Extract the (X, Y) coordinate from the center of the cell holding the provided text.  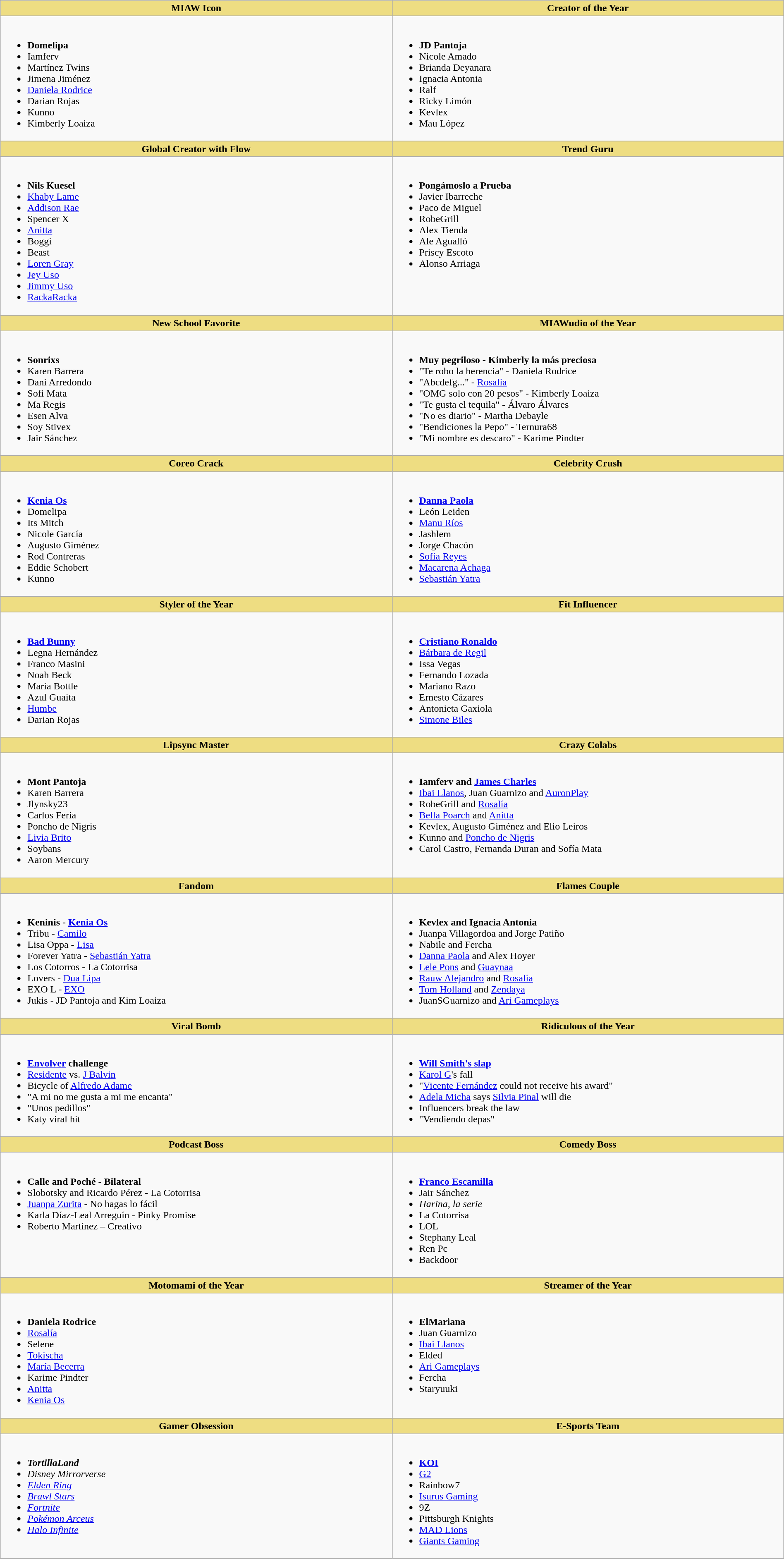
Danna Paola León LeidenManu RíosJashlemJorge ChacónSofía ReyesMacarena AchagaSebastián Yatra (588, 534)
Creator of the Year (588, 8)
Celebrity Crush (588, 464)
ElMarianaJuan GuarnizoIbai LlanosEldedAri GameplaysFerchaStaryuuki (588, 1356)
Gamer Obsession (196, 1426)
Franco EscamillaJair SánchezHarina, la serieLa CotorrisaLOLStephany LealRen PcBackdoor (588, 1215)
Global Creator with Flow (196, 149)
Daniela RodriceRosalíaSeleneTokischaMaría BecerraKarime PindterAnittaKenia Os (196, 1356)
KOIG2Rainbow7Isurus Gaming9ZPittsburgh KnightsMAD LionsGiants Gaming (588, 1496)
MIAWudio of the Year (588, 323)
Crazy Colabs (588, 745)
Streamer of the Year (588, 1285)
Ridiculous of the Year (588, 1026)
MIAW Icon (196, 8)
Cristiano RonaldoBárbara de RegilIssa VegasFernando LozadaMariano RazoErnesto CázaresAntonieta GaxiolaSimone Biles (588, 674)
Lipsync Master (196, 745)
JD Pantoja Nicole AmadoBrianda DeyanaraIgnacia AntoniaRalfRicky LimónKevlexMau López (588, 79)
E-Sports Team (588, 1426)
Comedy Boss (588, 1145)
Bad BunnyLegna HernándezFranco MasiniNoah BeckMaría BottleAzul GuaitaHumbeDarian Rojas (196, 674)
Podcast Boss (196, 1145)
Mont Pantoja Karen BarreraJlynsky23Carlos FeriaPoncho de NigrisLivia BritoSoybansAaron Mercury (196, 815)
Kenia Os DomelipaIts MitchNicole GarcíaAugusto GiménezRod ContrerasEddie SchobertKunno (196, 534)
Flames Couple (588, 885)
TortillaLandDisney MirrorverseElden RingBrawl StarsFortnitePokémon ArceusHalo Infinite (196, 1496)
Domelipa IamfervMartínez TwinsJimena JiménezDaniela RodriceDarian RojasKunnoKimberly Loaiza (196, 79)
Sonrixs Karen BarreraDani ArredondoSofi MataMa RegisEsen AlvaSoy StivexJair Sánchez (196, 393)
Pongámoslo a Prueba Javier IbarrechePaco de MiguelRobeGrillAlex TiendaAle AguallóPriscy EscotoAlonso Arriaga (588, 236)
New School Favorite (196, 323)
Styler of the Year (196, 604)
Fandom (196, 885)
Fit Influencer (588, 604)
Coreo Crack (196, 464)
Trend Guru (588, 149)
Envolver challenge Residente vs. J BalvinBicycle of Alfredo Adame"A mi no me gusta a mi me encanta""Unos pedillos"Katy viral hit (196, 1086)
Viral Bomb (196, 1026)
Motomami of the Year (196, 1285)
Nils KueselKhaby LameAddison RaeSpencer XAnittaBoggiBeastLoren GrayJey UsoJimmy UsoRackaRacka (196, 236)
